Search for the cell housing the specified text and yield its (X, Y) center coordinate. 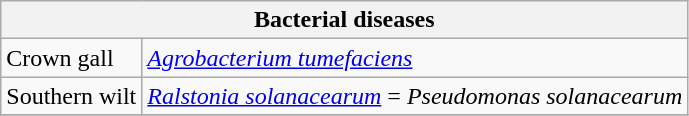
Agrobacterium tumefaciens (415, 58)
Bacterial diseases (344, 20)
Ralstonia solanacearum = Pseudomonas solanacearum (415, 96)
Crown gall (72, 58)
Southern wilt (72, 96)
